Output the (x, y) coordinate of the center of the cell containing the given text.  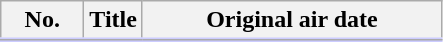
Title (114, 21)
Original air date (292, 21)
No. (42, 21)
